Scan for the cell matching the given text and deliver its [X, Y] coordinate at center. 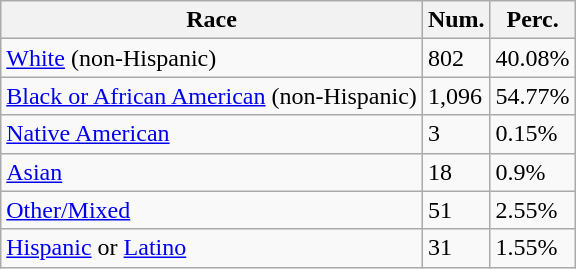
40.08% [532, 58]
2.55% [532, 210]
Race [212, 20]
1.55% [532, 248]
Other/Mixed [212, 210]
Hispanic or Latino [212, 248]
Native American [212, 134]
Black or African American (non-Hispanic) [212, 96]
31 [456, 248]
0.15% [532, 134]
Num. [456, 20]
18 [456, 172]
White (non-Hispanic) [212, 58]
Perc. [532, 20]
51 [456, 210]
3 [456, 134]
802 [456, 58]
0.9% [532, 172]
Asian [212, 172]
1,096 [456, 96]
54.77% [532, 96]
